From the cell containing the given text, extract its center point as (X, Y) coordinate. 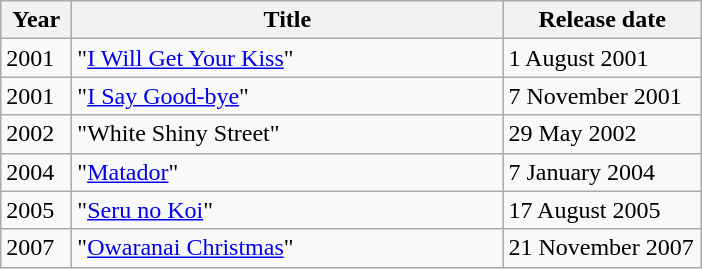
Release date (602, 20)
"White Shiny Street" (288, 134)
Title (288, 20)
"I Say Good-bye" (288, 96)
"I Will Get Your Kiss" (288, 58)
"Owaranai Christmas" (288, 248)
2002 (36, 134)
29 May 2002 (602, 134)
21 November 2007 (602, 248)
7 January 2004 (602, 172)
17 August 2005 (602, 210)
"Seru no Koi" (288, 210)
1 August 2001 (602, 58)
2005 (36, 210)
2004 (36, 172)
2007 (36, 248)
"Matador" (288, 172)
Year (36, 20)
7 November 2001 (602, 96)
